Scan for the cell matching the given text and deliver its (X, Y) coordinate at center. 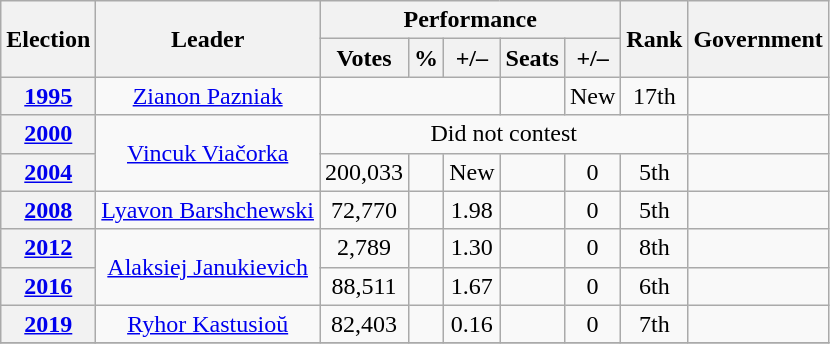
Performance (470, 20)
82,403 (364, 324)
2,789 (364, 248)
Lyavon Barshchewski (208, 210)
2008 (48, 210)
6th (654, 286)
2000 (48, 134)
Votes (364, 58)
Rank (654, 39)
Vincuk Viačorka (208, 153)
200,033 (364, 172)
7th (654, 324)
1.67 (472, 286)
2019 (48, 324)
Zianon Pazniak (208, 96)
Alaksiej Janukievich (208, 267)
Seats (532, 58)
2004 (48, 172)
% (426, 58)
1.30 (472, 248)
0.16 (472, 324)
1995 (48, 96)
88,511 (364, 286)
Leader (208, 39)
Did not contest (504, 134)
2016 (48, 286)
17th (654, 96)
1.98 (472, 210)
Government (758, 39)
Election (48, 39)
8th (654, 248)
Ryhor Kastusioŭ (208, 324)
2012 (48, 248)
72,770 (364, 210)
